Find where the given text appears and provide that cell's center as (x, y) coordinate. 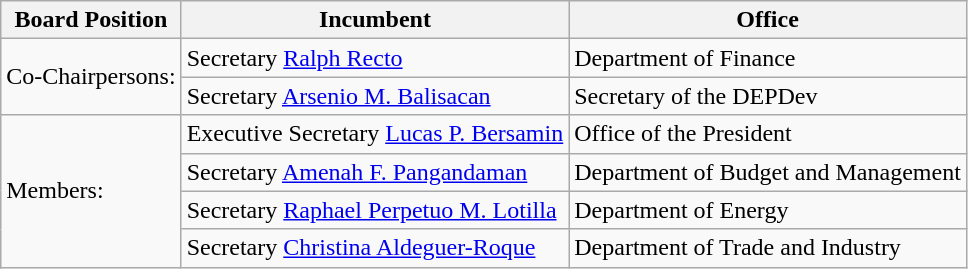
Office (768, 20)
Secretary Arsenio M. Balisacan (375, 96)
Secretary Christina Aldeguer-Roque (375, 248)
Incumbent (375, 20)
Board Position (91, 20)
Members: (91, 191)
Department of Energy (768, 210)
Department of Finance (768, 58)
Department of Trade and Industry (768, 248)
Secretary Amenah F. Pangandaman (375, 172)
Secretary of the DEPDev (768, 96)
Co-Chairpersons: (91, 77)
Executive Secretary Lucas P. Bersamin (375, 134)
Secretary Ralph Recto (375, 58)
Office of the President (768, 134)
Secretary Raphael Perpetuo M. Lotilla (375, 210)
Department of Budget and Management (768, 172)
